Find where the given text appears and provide that cell's center as (x, y) coordinate. 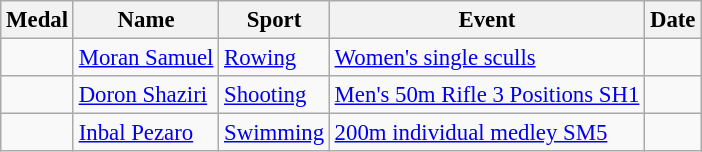
Doron Shaziri (146, 95)
Date (673, 20)
200m individual medley SM5 (486, 133)
Inbal Pezaro (146, 133)
Moran Samuel (146, 58)
Rowing (274, 58)
Women's single sculls (486, 58)
Men's 50m Rifle 3 Positions SH1 (486, 95)
Shooting (274, 95)
Medal (38, 20)
Swimming (274, 133)
Event (486, 20)
Name (146, 20)
Sport (274, 20)
